Search for the cell housing the specified text and yield its [x, y] center coordinate. 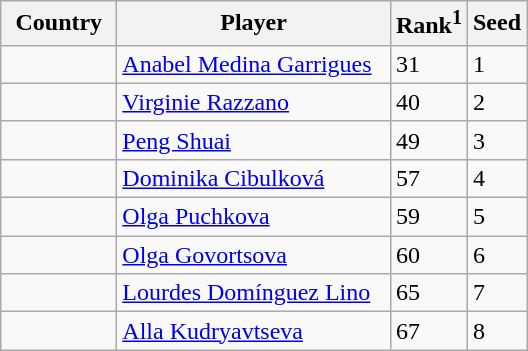
67 [428, 331]
59 [428, 217]
Virginie Razzano [254, 102]
2 [496, 102]
Player [254, 24]
Lourdes Domínguez Lino [254, 293]
1 [496, 64]
60 [428, 255]
49 [428, 140]
Olga Govortsova [254, 255]
Peng Shuai [254, 140]
Alla Kudryavtseva [254, 331]
65 [428, 293]
Olga Puchkova [254, 217]
5 [496, 217]
40 [428, 102]
Rank1 [428, 24]
6 [496, 255]
Anabel Medina Garrigues [254, 64]
Seed [496, 24]
7 [496, 293]
3 [496, 140]
4 [496, 178]
Country [59, 24]
Dominika Cibulková [254, 178]
8 [496, 331]
57 [428, 178]
31 [428, 64]
